Return (x, y) of the center of cell containing provided text 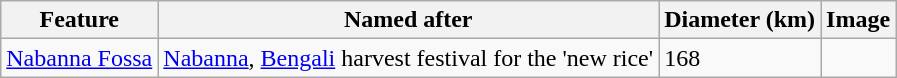
Nabanna Fossa (80, 58)
168 (740, 58)
Nabanna, Bengali harvest festival for the 'new rice' (408, 58)
Named after (408, 20)
Diameter (km) (740, 20)
Image (858, 20)
Feature (80, 20)
